Extract the (x, y) coordinate from the center of the cell holding the provided text.  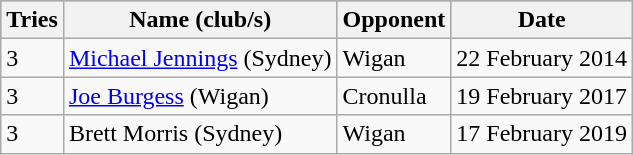
22 February 2014 (542, 58)
Cronulla (394, 96)
17 February 2019 (542, 134)
Name (club/s) (200, 20)
Tries (32, 20)
Opponent (394, 20)
19 February 2017 (542, 96)
Michael Jennings (Sydney) (200, 58)
Joe Burgess (Wigan) (200, 96)
Date (542, 20)
Brett Morris (Sydney) (200, 134)
